Return the [x, y] coordinate for the center point of the cell that contains the specified text.  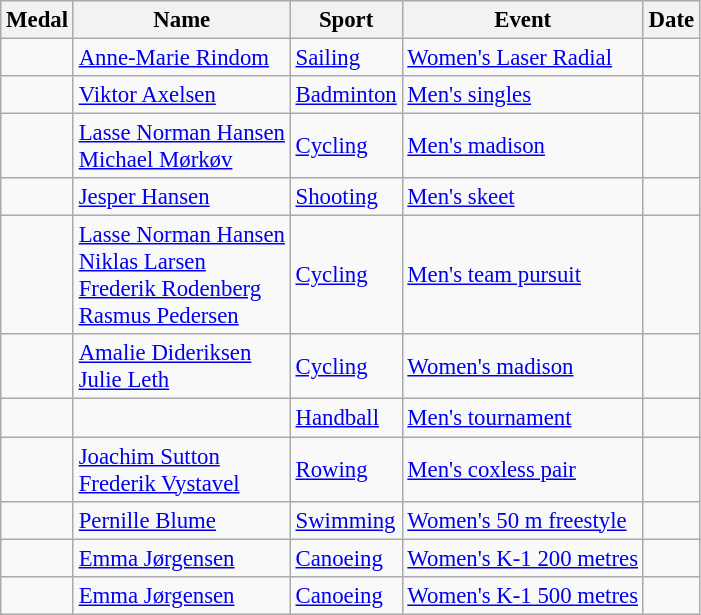
Joachim SuttonFrederik Vystavel [182, 470]
Sailing [346, 58]
Handball [346, 418]
Lasse Norman Hansen Michael Mørkøv [182, 146]
Women's 50 m freestyle [522, 520]
Swimming [346, 520]
Medal [38, 20]
Men's singles [522, 95]
Shooting [346, 197]
Jesper Hansen [182, 197]
Anne-Marie Rindom [182, 58]
Women's K-1 500 metres [522, 595]
Men's coxless pair [522, 470]
Women's K-1 200 metres [522, 558]
Sport [346, 20]
Date [671, 20]
Viktor Axelsen [182, 95]
Men's team pursuit [522, 276]
Men's skeet [522, 197]
Pernille Blume [182, 520]
Women's Laser Radial [522, 58]
Event [522, 20]
Name [182, 20]
Men's madison [522, 146]
Amalie Dideriksen Julie Leth [182, 366]
Men's tournament [522, 418]
Badminton [346, 95]
Lasse Norman Hansen Niklas LarsenFrederik RodenbergRasmus Pedersen [182, 276]
Rowing [346, 470]
Women's madison [522, 366]
